For the text-containing cell, return its midpoint in (X, Y) coordinate format. 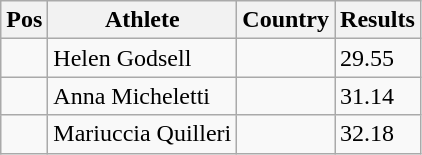
31.14 (378, 96)
Helen Godsell (142, 58)
Athlete (142, 20)
Mariuccia Quilleri (142, 134)
32.18 (378, 134)
Country (286, 20)
29.55 (378, 58)
Pos (24, 20)
Results (378, 20)
Anna Micheletti (142, 96)
